Return [X, Y] of the center of cell containing provided text 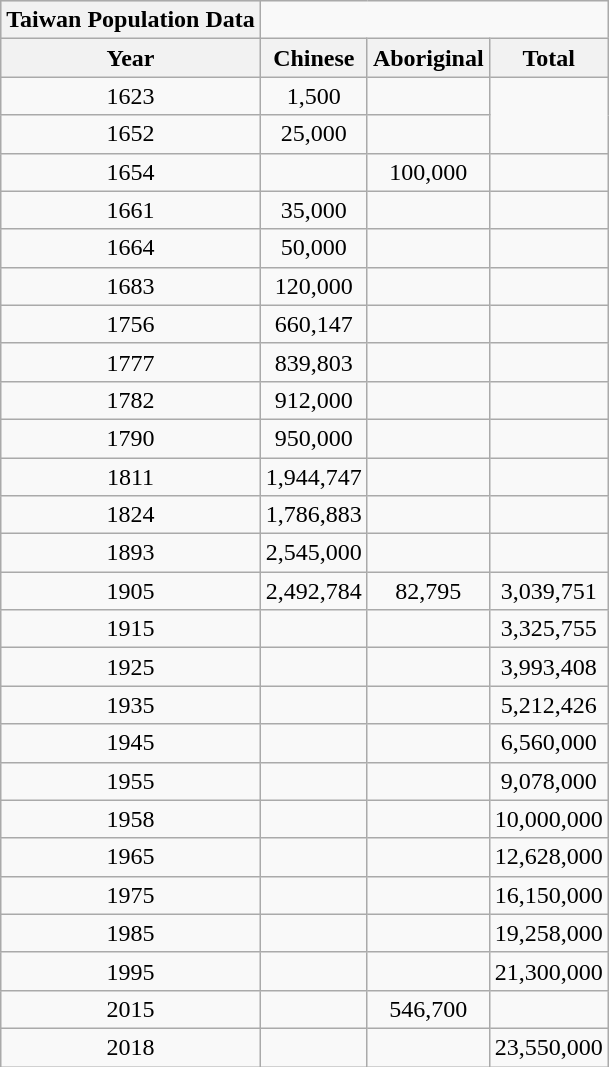
546,700 [428, 1009]
1664 [131, 248]
1661 [131, 210]
3,325,755 [548, 629]
1975 [131, 895]
25,000 [314, 134]
660,147 [314, 324]
Aboriginal [428, 58]
2,545,000 [314, 553]
2018 [131, 1047]
1811 [131, 477]
Total [548, 58]
1915 [131, 629]
1654 [131, 172]
Chinese [314, 58]
1756 [131, 324]
82,795 [428, 591]
1,500 [314, 96]
1945 [131, 743]
2015 [131, 1009]
950,000 [314, 438]
1824 [131, 515]
1965 [131, 857]
16,150,000 [548, 895]
1985 [131, 933]
3,039,751 [548, 591]
35,000 [314, 210]
1955 [131, 781]
Year [131, 58]
10,000,000 [548, 819]
1958 [131, 819]
1790 [131, 438]
21,300,000 [548, 971]
3,993,408 [548, 667]
1,944,747 [314, 477]
100,000 [428, 172]
1683 [131, 286]
23,550,000 [548, 1047]
1905 [131, 591]
12,628,000 [548, 857]
19,258,000 [548, 933]
50,000 [314, 248]
120,000 [314, 286]
1935 [131, 705]
9,078,000 [548, 781]
1777 [131, 362]
1893 [131, 553]
1652 [131, 134]
839,803 [314, 362]
1995 [131, 971]
2,492,784 [314, 591]
1782 [131, 400]
5,212,426 [548, 705]
1623 [131, 96]
1,786,883 [314, 515]
1925 [131, 667]
6,560,000 [548, 743]
912,000 [314, 400]
Taiwan Population Data [131, 20]
